Provide the [x, y] coordinate of the cell's center where the given text is located.  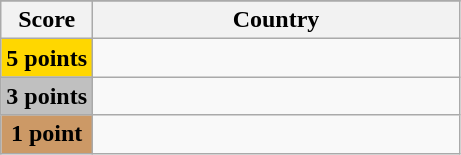
5 points [47, 58]
3 points [47, 96]
Country [276, 20]
Score [47, 20]
1 point [47, 134]
